Search for the cell housing the specified text and yield its (x, y) center coordinate. 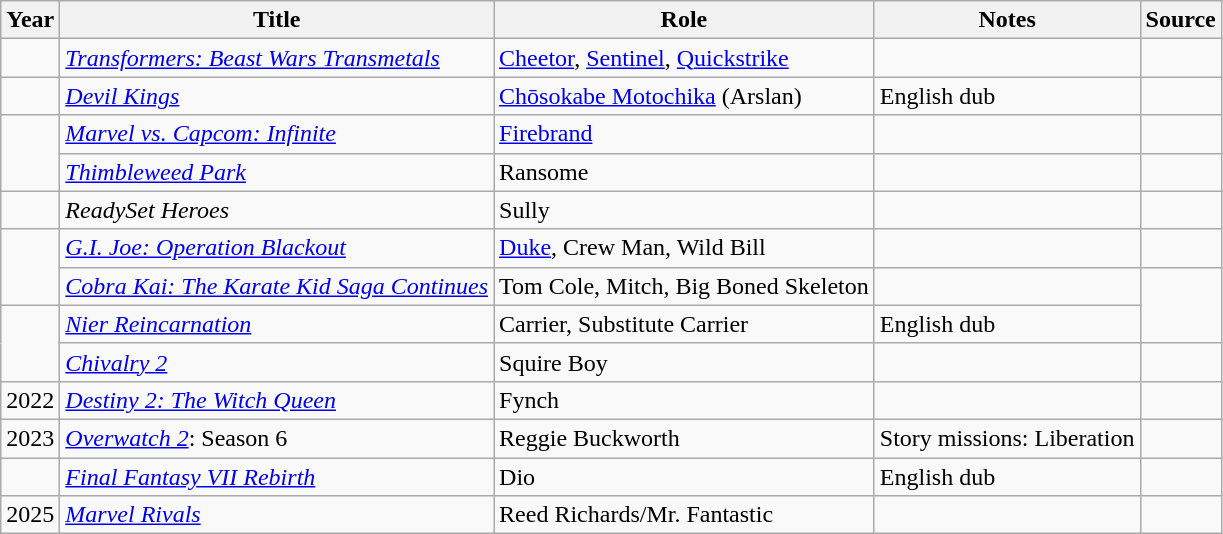
Notes (1007, 20)
Devil Kings (277, 96)
Sully (684, 210)
Story missions: Liberation (1007, 438)
Marvel vs. Capcom: Infinite (277, 134)
Destiny 2: The Witch Queen (277, 400)
Firebrand (684, 134)
Year (30, 20)
Duke, Crew Man, Wild Bill (684, 248)
2022 (30, 400)
Title (277, 20)
Final Fantasy VII Rebirth (277, 477)
Dio (684, 477)
Source (1180, 20)
Reggie Buckworth (684, 438)
Chivalry 2 (277, 362)
2023 (30, 438)
Marvel Rivals (277, 515)
Carrier, Substitute Carrier (684, 324)
Reed Richards/Mr. Fantastic (684, 515)
2025 (30, 515)
Thimbleweed Park (277, 172)
Fynch (684, 400)
Chōsokabe Motochika (Arslan) (684, 96)
Overwatch 2: Season 6 (277, 438)
G.I. Joe: Operation Blackout (277, 248)
Cheetor, Sentinel, Quickstrike (684, 58)
Role (684, 20)
Cobra Kai: The Karate Kid Saga Continues (277, 286)
Nier Reincarnation (277, 324)
Squire Boy (684, 362)
Transformers: Beast Wars Transmetals (277, 58)
ReadySet Heroes (277, 210)
Tom Cole, Mitch, Big Boned Skeleton (684, 286)
Ransome (684, 172)
